Output the [X, Y] coordinate of the center of the cell containing the given text.  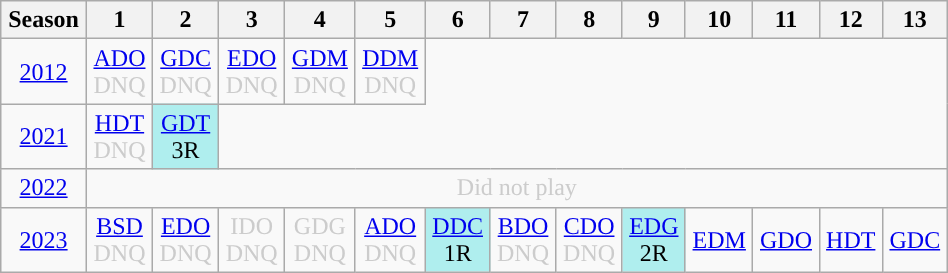
DDC1R [458, 240]
11 [786, 20]
Season [44, 20]
2 [186, 20]
DDMDNQ [390, 72]
GDT3R [186, 136]
EDM [719, 240]
10 [719, 20]
EDG2R [654, 240]
2023 [44, 240]
3 [252, 20]
HDTDNQ [119, 136]
4 [320, 20]
GDO [786, 240]
6 [458, 20]
Did not play [516, 188]
5 [390, 20]
GDMDNQ [320, 72]
1 [119, 20]
CDODNQ [589, 240]
GDCDNQ [186, 72]
BSDDNQ [119, 240]
7 [523, 20]
9 [654, 20]
HDT [850, 240]
GDC [914, 240]
GDGDNQ [320, 240]
12 [850, 20]
13 [914, 20]
BDODNQ [523, 240]
IDODNQ [252, 240]
2012 [44, 72]
8 [589, 20]
2022 [44, 188]
2021 [44, 136]
